Output the (x, y) coordinate of the center of the cell containing the given text.  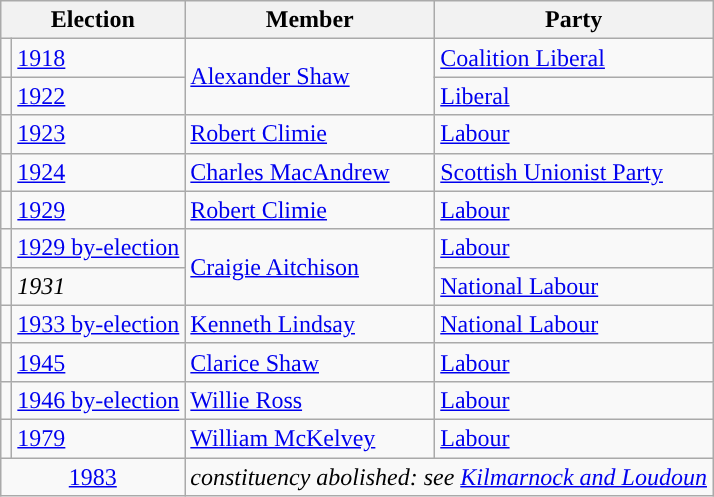
Election (93, 20)
1945 (98, 362)
Party (574, 20)
1979 (98, 438)
Charles MacAndrew (310, 172)
1923 (98, 134)
1931 (98, 286)
1918 (98, 58)
Liberal (574, 96)
constituency abolished: see Kilmarnock and Loudoun (449, 477)
Clarice Shaw (310, 362)
Craigie Aitchison (310, 267)
1922 (98, 96)
1946 by-election (98, 400)
1929 by-election (98, 248)
Willie Ross (310, 400)
1924 (98, 172)
Member (310, 20)
1933 by-election (98, 324)
Coalition Liberal (574, 58)
Alexander Shaw (310, 77)
1929 (98, 210)
Scottish Unionist Party (574, 172)
William McKelvey (310, 438)
Kenneth Lindsay (310, 324)
1983 (93, 477)
